Pinpoint the cell where the given text exists, returning its (x, y) midpoint coordinate. 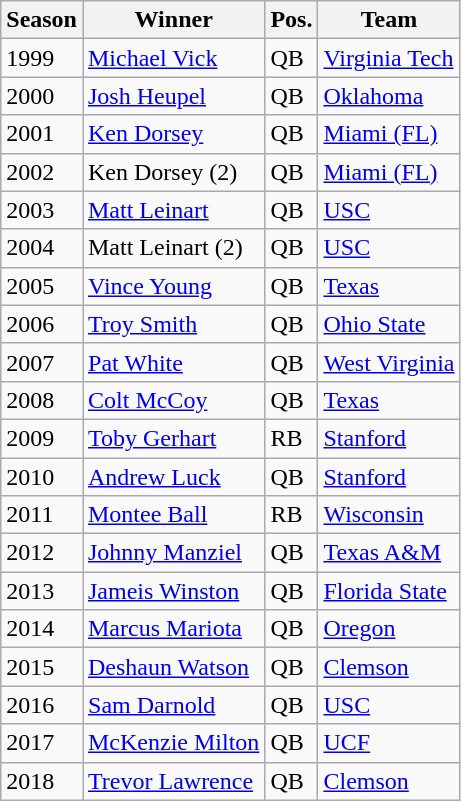
1999 (42, 58)
Vince Young (173, 286)
2002 (42, 172)
UCF (389, 743)
Trevor Lawrence (173, 781)
2001 (42, 134)
Texas A&M (389, 553)
Oklahoma (389, 96)
West Virginia (389, 362)
Pos. (292, 20)
2016 (42, 705)
Ohio State (389, 324)
Montee Ball (173, 515)
Wisconsin (389, 515)
Ken Dorsey (2) (173, 172)
Florida State (389, 591)
McKenzie Milton (173, 743)
2018 (42, 781)
Virginia Tech (389, 58)
2010 (42, 477)
Jameis Winston (173, 591)
Matt Leinart (2) (173, 248)
2006 (42, 324)
Josh Heupel (173, 96)
Ken Dorsey (173, 134)
2008 (42, 400)
Troy Smith (173, 324)
2014 (42, 629)
2015 (42, 667)
Toby Gerhart (173, 438)
Team (389, 20)
Johnny Manziel (173, 553)
Season (42, 20)
2004 (42, 248)
Deshaun Watson (173, 667)
Andrew Luck (173, 477)
Michael Vick (173, 58)
Marcus Mariota (173, 629)
Colt McCoy (173, 400)
Matt Leinart (173, 210)
2000 (42, 96)
2011 (42, 515)
2003 (42, 210)
2005 (42, 286)
2007 (42, 362)
Sam Darnold (173, 705)
Oregon (389, 629)
2012 (42, 553)
2017 (42, 743)
2009 (42, 438)
Winner (173, 20)
2013 (42, 591)
Pat White (173, 362)
